Extract the (x, y) coordinate from the center of the cell holding the provided text.  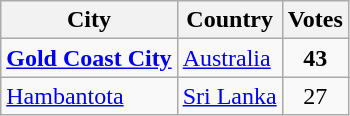
Hambantota (89, 96)
Gold Coast City (89, 58)
Votes (315, 20)
Sri Lanka (230, 96)
Australia (230, 58)
43 (315, 58)
Country (230, 20)
City (89, 20)
27 (315, 96)
